Output the [X, Y] coordinate of the center of the cell containing the given text.  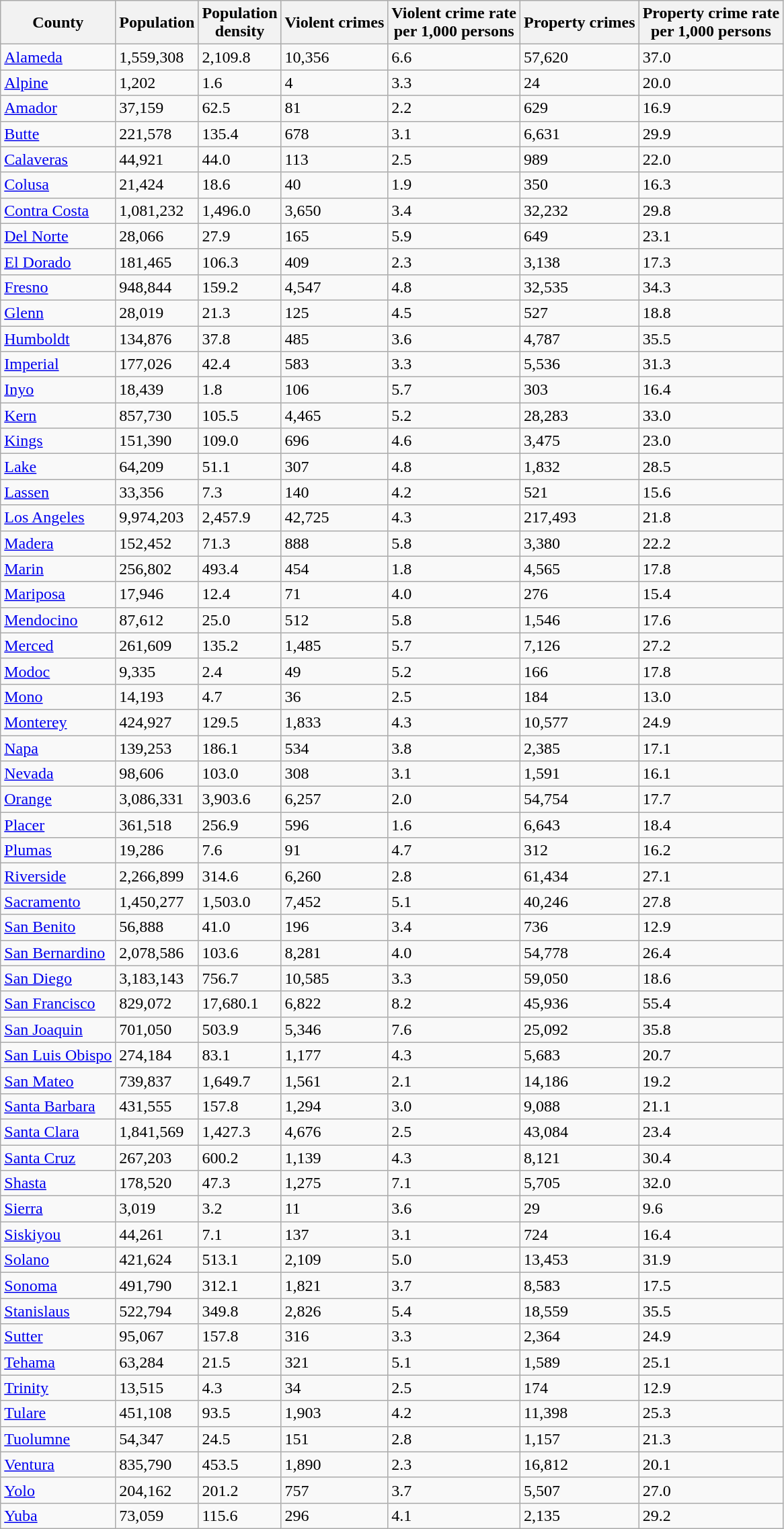
5,346 [335, 1029]
135.2 [239, 645]
4.1 [455, 1516]
17.6 [711, 620]
23.4 [711, 1132]
43,084 [580, 1132]
485 [335, 338]
1,591 [580, 774]
1,177 [335, 1055]
Tuolumne [58, 1439]
1,450,277 [157, 902]
Mariposa [58, 594]
71 [335, 594]
Imperial [58, 364]
17,946 [157, 594]
3,086,331 [157, 799]
196 [335, 927]
37.0 [711, 57]
18,439 [157, 390]
33.0 [711, 416]
41.0 [239, 927]
1,139 [335, 1157]
5,536 [580, 364]
1,081,232 [157, 210]
16,812 [580, 1464]
9,335 [157, 671]
583 [335, 364]
857,730 [157, 416]
Orange [58, 799]
Riverside [58, 876]
28,283 [580, 416]
14,193 [157, 697]
106 [335, 390]
8,281 [335, 953]
44,261 [157, 1234]
5,507 [580, 1490]
10,585 [335, 978]
129.5 [239, 722]
Merced [58, 645]
29.2 [711, 1516]
27.9 [239, 236]
274,184 [157, 1055]
22.2 [711, 543]
1,649.7 [239, 1081]
166 [580, 671]
25.1 [711, 1362]
54,754 [580, 799]
186.1 [239, 748]
1,559,308 [157, 57]
Sierra [58, 1209]
139,253 [157, 748]
98,606 [157, 774]
17.3 [711, 262]
Alameda [58, 57]
629 [580, 108]
178,520 [157, 1183]
37.8 [239, 338]
948,844 [157, 287]
9.6 [711, 1209]
1,294 [335, 1106]
Violent crimes [335, 23]
15.4 [711, 594]
181,465 [157, 262]
204,162 [157, 1490]
493.4 [239, 569]
Modoc [58, 671]
6,822 [335, 1004]
13,515 [157, 1388]
4,676 [335, 1132]
31.9 [711, 1260]
17,680.1 [239, 1004]
21.1 [711, 1106]
Marin [58, 569]
314.6 [239, 876]
5.9 [455, 236]
Siskiyou [58, 1234]
296 [335, 1516]
Population [157, 23]
Santa Clara [58, 1132]
2,826 [335, 1311]
3,380 [580, 543]
113 [335, 159]
San Mateo [58, 1081]
18.4 [711, 825]
Amador [58, 108]
1,275 [335, 1183]
37,159 [157, 108]
17.5 [711, 1286]
8,121 [580, 1157]
24 [580, 83]
47.3 [239, 1183]
4,465 [335, 416]
28.5 [711, 467]
23.0 [711, 441]
19.2 [711, 1081]
454 [335, 569]
49 [335, 671]
62.5 [239, 108]
54,347 [157, 1439]
4,565 [580, 569]
29 [580, 1209]
109.0 [239, 441]
Kings [58, 441]
55.4 [711, 1004]
4,547 [335, 287]
307 [335, 467]
Mendocino [58, 620]
27.8 [711, 902]
Alpine [58, 83]
491,790 [157, 1286]
40,246 [580, 902]
13,453 [580, 1260]
5.4 [455, 1311]
25.3 [711, 1413]
3,475 [580, 441]
165 [335, 236]
27.1 [711, 876]
1,546 [580, 620]
Shasta [58, 1183]
22.0 [711, 159]
678 [335, 134]
Placer [58, 825]
24.5 [239, 1439]
56,888 [157, 927]
44.0 [239, 159]
Calaveras [58, 159]
7.3 [239, 492]
31.3 [711, 364]
106.3 [239, 262]
276 [580, 594]
Nevada [58, 774]
3.2 [239, 1209]
63,284 [157, 1362]
267,203 [157, 1157]
28,066 [157, 236]
Santa Cruz [58, 1157]
42,725 [335, 518]
1,890 [335, 1464]
989 [580, 159]
256.9 [239, 825]
42.4 [239, 364]
Santa Barbara [58, 1106]
1,841,569 [157, 1132]
424,927 [157, 722]
649 [580, 236]
512 [335, 620]
San Benito [58, 927]
521 [580, 492]
3,019 [157, 1209]
25.0 [239, 620]
57,620 [580, 57]
1,202 [157, 83]
361,518 [157, 825]
16.2 [711, 851]
13.0 [711, 697]
312.1 [239, 1286]
5.0 [455, 1260]
696 [335, 441]
5,683 [580, 1055]
6,260 [335, 876]
18,559 [580, 1311]
Trinity [58, 1388]
3,183,143 [157, 978]
Tulare [58, 1413]
Madera [58, 543]
159.2 [239, 287]
35.8 [711, 1029]
105.5 [239, 416]
1,485 [335, 645]
32,232 [580, 210]
349.8 [239, 1311]
1,503.0 [239, 902]
16.1 [711, 774]
93.5 [239, 1413]
115.6 [239, 1516]
321 [335, 1362]
29.9 [711, 134]
10,577 [580, 722]
177,026 [157, 364]
County [58, 23]
23.1 [711, 236]
27.0 [711, 1490]
184 [580, 697]
409 [335, 262]
6,631 [580, 134]
Kern [58, 416]
San Luis Obispo [58, 1055]
Property crime rateper 1,000 persons [711, 23]
20.7 [711, 1055]
2,109 [335, 1260]
451,108 [157, 1413]
Lake [58, 467]
44,921 [157, 159]
350 [580, 185]
2,135 [580, 1516]
6,257 [335, 799]
8.2 [455, 1004]
125 [335, 313]
7,126 [580, 645]
2,457.9 [239, 518]
1,496.0 [239, 210]
18.8 [711, 313]
Plumas [58, 851]
736 [580, 927]
724 [580, 1234]
2.4 [239, 671]
Property crimes [580, 23]
756.7 [239, 978]
36 [335, 697]
596 [335, 825]
1,561 [335, 1081]
15.6 [711, 492]
19,286 [157, 851]
11,398 [580, 1413]
Colusa [58, 185]
14,186 [580, 1081]
513.1 [239, 1260]
757 [335, 1490]
Ventura [58, 1464]
835,790 [157, 1464]
2,109.8 [239, 57]
739,837 [157, 1081]
888 [335, 543]
201.2 [239, 1490]
217,493 [580, 518]
Fresno [58, 287]
Sonoma [58, 1286]
4,787 [580, 338]
32,535 [580, 287]
137 [335, 1234]
Glenn [58, 313]
421,624 [157, 1260]
6,643 [580, 825]
12.4 [239, 594]
303 [580, 390]
21.8 [711, 518]
151,390 [157, 441]
3,138 [580, 262]
Sacramento [58, 902]
87,612 [157, 620]
16.9 [711, 108]
2,266,899 [157, 876]
54,778 [580, 953]
21.5 [239, 1362]
Populationdensity [239, 23]
4 [335, 83]
1,821 [335, 1286]
Humboldt [58, 338]
40 [335, 185]
Monterey [58, 722]
4.5 [455, 313]
2,385 [580, 748]
1.9 [455, 185]
61,434 [580, 876]
1,157 [580, 1439]
20.1 [711, 1464]
2,078,586 [157, 953]
3,650 [335, 210]
Contra Costa [58, 210]
32.0 [711, 1183]
17.1 [711, 748]
5,705 [580, 1183]
503.9 [239, 1029]
Yuba [58, 1516]
261,609 [157, 645]
1,833 [335, 722]
Yolo [58, 1490]
29.8 [711, 210]
431,555 [157, 1106]
25,092 [580, 1029]
El Dorado [58, 262]
221,578 [157, 134]
140 [335, 492]
3.0 [455, 1106]
316 [335, 1337]
21,424 [157, 185]
26.4 [711, 953]
Sutter [58, 1337]
34 [335, 1388]
2,364 [580, 1337]
2.0 [455, 799]
16.3 [711, 185]
103.6 [239, 953]
4.6 [455, 441]
San Francisco [58, 1004]
151 [335, 1439]
51.1 [239, 467]
2.2 [455, 108]
2.1 [455, 1081]
71.3 [239, 543]
San Joaquin [58, 1029]
6.6 [455, 57]
3.8 [455, 748]
308 [335, 774]
1,589 [580, 1362]
600.2 [239, 1157]
83.1 [239, 1055]
81 [335, 108]
Mono [58, 697]
1,903 [335, 1413]
10,356 [335, 57]
134,876 [157, 338]
256,802 [157, 569]
San Diego [58, 978]
34.3 [711, 287]
Stanislaus [58, 1311]
95,067 [157, 1337]
Napa [58, 748]
11 [335, 1209]
73,059 [157, 1516]
527 [580, 313]
Tehama [58, 1362]
San Bernardino [58, 953]
30.4 [711, 1157]
45,936 [580, 1004]
174 [580, 1388]
135.4 [239, 134]
27.2 [711, 645]
453.5 [239, 1464]
7,452 [335, 902]
91 [335, 851]
28,019 [157, 313]
Los Angeles [58, 518]
Inyo [58, 390]
8,583 [580, 1286]
Del Norte [58, 236]
534 [335, 748]
1,427.3 [239, 1132]
Butte [58, 134]
9,088 [580, 1106]
522,794 [157, 1311]
3,903.6 [239, 799]
701,050 [157, 1029]
312 [580, 851]
Violent crime rateper 1,000 persons [455, 23]
20.0 [711, 83]
103.0 [239, 774]
33,356 [157, 492]
Solano [58, 1260]
1,832 [580, 467]
64,209 [157, 467]
59,050 [580, 978]
152,452 [157, 543]
829,072 [157, 1004]
Lassen [58, 492]
9,974,203 [157, 518]
17.7 [711, 799]
